Find where the given text appears and provide that cell's center as [X, Y] coordinate. 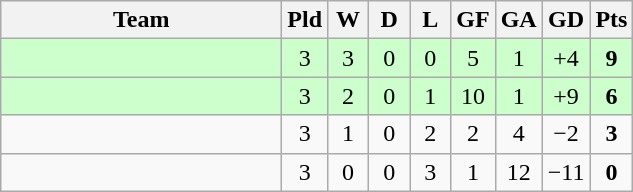
GD [566, 20]
5 [473, 58]
+4 [566, 58]
−11 [566, 172]
D [390, 20]
10 [473, 96]
W [348, 20]
9 [612, 58]
−2 [566, 134]
GA [518, 20]
Team [142, 20]
GF [473, 20]
6 [612, 96]
L [430, 20]
4 [518, 134]
Pts [612, 20]
+9 [566, 96]
Pld [305, 20]
12 [518, 172]
